Search for the cell housing the specified text and yield its [x, y] center coordinate. 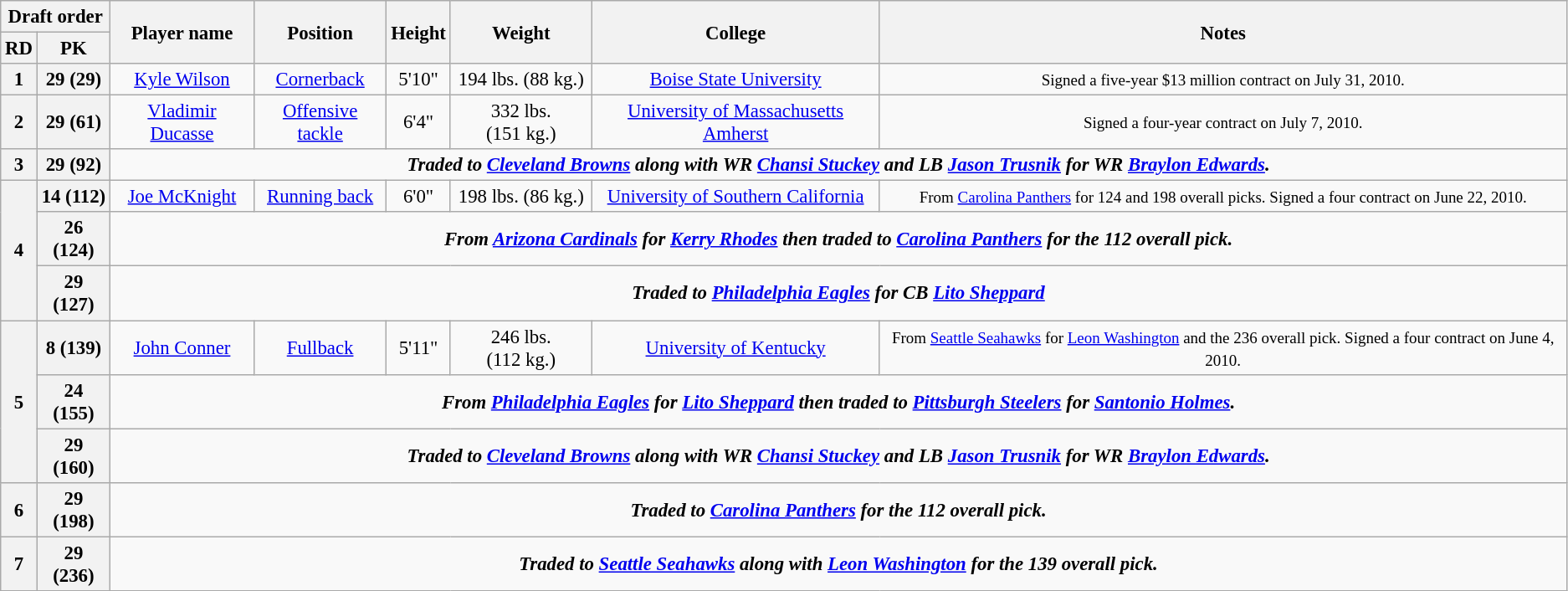
29 (61) [74, 122]
Traded to Carolina Panthers for the 112 overall pick. [838, 509]
29 (198) [74, 509]
8 (139) [74, 348]
7 [19, 564]
14 (112) [74, 197]
29 (29) [74, 80]
198 lbs. (86 kg.) [520, 197]
College [735, 32]
29 (127) [74, 293]
Player name [182, 32]
Running back [320, 197]
5 [19, 402]
5'10" [418, 80]
5'11" [418, 348]
194 lbs. (88 kg.) [520, 80]
26 (124) [74, 239]
From Arizona Cardinals for Kerry Rhodes then traded to Carolina Panthers for the 112 overall pick. [838, 239]
Fullback [320, 348]
2 [19, 122]
1 [19, 80]
24 (155) [74, 402]
University of Kentucky [735, 348]
29 (160) [74, 455]
Draft order [55, 17]
6'0" [418, 197]
Vladimir Ducasse [182, 122]
From Philadelphia Eagles for Lito Sheppard then traded to Pittsburgh Steelers for Santonio Holmes. [838, 402]
Kyle Wilson [182, 80]
PK [74, 49]
RD [19, 49]
Signed a four-year contract on July 7, 2010. [1223, 122]
Cornerback [320, 80]
Boise State University [735, 80]
Position [320, 32]
University of Southern California [735, 197]
Offensive tackle [320, 122]
Traded to Philadelphia Eagles for CB Lito Sheppard [838, 293]
Notes [1223, 32]
From Carolina Panthers for 124 and 198 overall picks. Signed a four contract on June 22, 2010. [1223, 197]
From Seattle Seahawks for Leon Washington and the 236 overall pick. Signed a four contract on June 4, 2010. [1223, 348]
Signed a five-year $13 million contract on July 31, 2010. [1223, 80]
John Conner [182, 348]
University of Massachusetts Amherst [735, 122]
Weight [520, 32]
4 [19, 251]
29 (236) [74, 564]
332 lbs. (151 kg.) [520, 122]
246 lbs. (112 kg.) [520, 348]
Traded to Seattle Seahawks along with Leon Washington for the 139 overall pick. [838, 564]
6 [19, 509]
Height [418, 32]
Joe McKnight [182, 197]
3 [19, 165]
6'4" [418, 122]
29 (92) [74, 165]
